Locate the cell with the specified text and output its [X, Y] center coordinate. 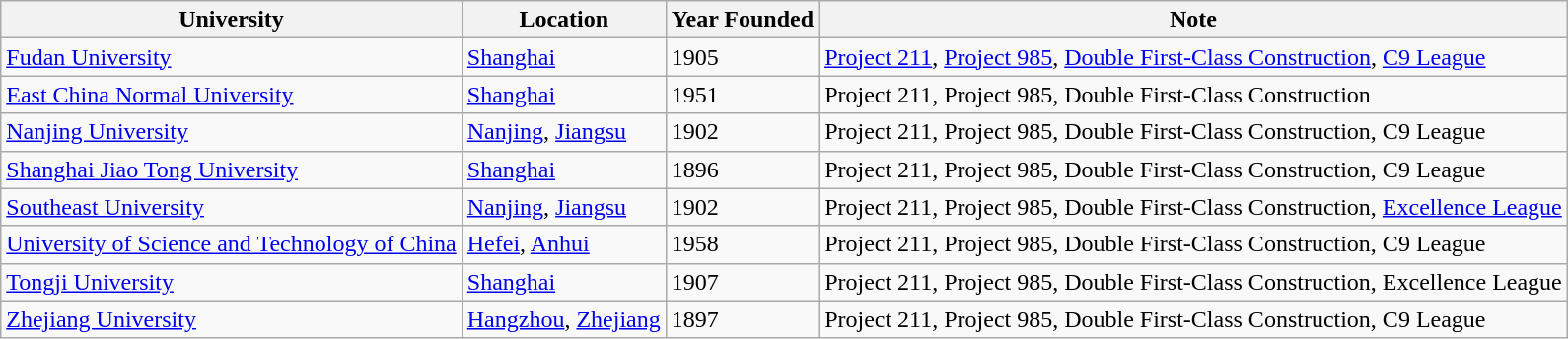
University of Science and Technology of China [232, 244]
Hangzhou, Zhejiang [564, 319]
1958 [742, 244]
1951 [742, 95]
Zhejiang University [232, 319]
Nanjing University [232, 132]
Fudan University [232, 57]
Tongji University [232, 282]
Hefei, Anhui [564, 244]
1907 [742, 282]
Note [1193, 20]
East China Normal University [232, 95]
Location [564, 20]
Southeast University [232, 207]
Project 211, Project 985, Double First-Class Construction [1193, 95]
University [232, 20]
1896 [742, 169]
1905 [742, 57]
Year Founded [742, 20]
Shanghai Jiao Tong University [232, 169]
1897 [742, 319]
